Provide the [X, Y] coordinate of the cell's center where the given text is located.  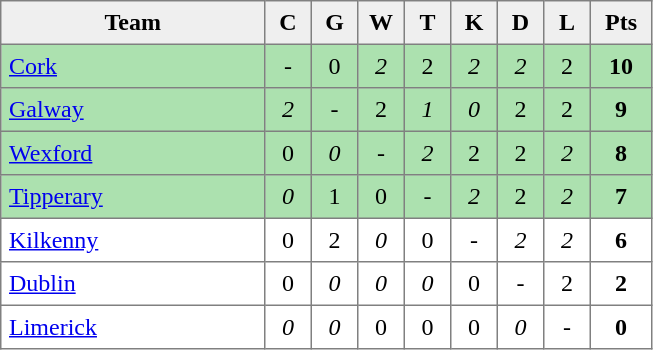
Kilkenny [133, 240]
Team [133, 23]
Limerick [133, 327]
G [334, 23]
C [288, 23]
6 [621, 240]
Cork [133, 66]
Dublin [133, 284]
Pts [621, 23]
K [474, 23]
Tipperary [133, 197]
7 [621, 197]
Galway [133, 110]
L [567, 23]
8 [621, 153]
W [381, 23]
10 [621, 66]
T [427, 23]
9 [621, 110]
D [520, 23]
Wexford [133, 153]
